Identify which cell holds the provided text, then report its (x, y) central coordinate. 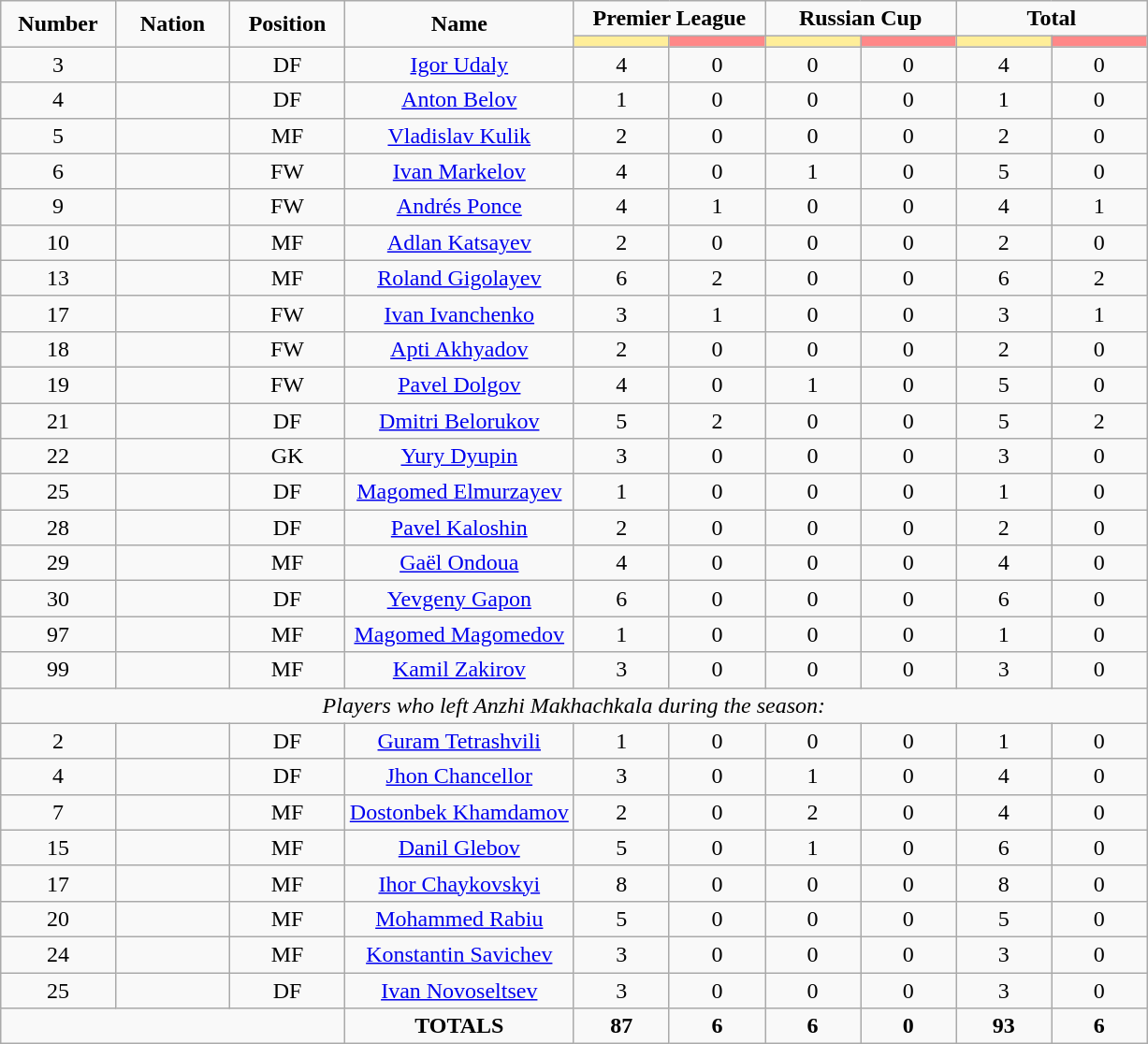
Dmitri Belorukov (458, 420)
Mohammed Rabiu (458, 919)
Ivan Novoseltsev (458, 991)
Players who left Anzhi Makhachkala during the season: (574, 705)
Konstantin Savichev (458, 954)
Andrés Ponce (458, 207)
Premier League (669, 19)
Apti Akhyadov (458, 349)
Nation (172, 24)
Ivan Markelov (458, 171)
99 (58, 670)
Guram Tetrashvili (458, 741)
Position (288, 24)
30 (58, 599)
18 (58, 349)
Magomed Elmurzayev (458, 492)
Roland Gigolayev (458, 278)
10 (58, 242)
Pavel Kaloshin (458, 528)
Adlan Katsayev (458, 242)
TOTALS (458, 1026)
20 (58, 919)
Number (58, 24)
19 (58, 384)
97 (58, 634)
15 (58, 848)
Danil Glebov (458, 848)
Pavel Dolgov (458, 384)
Yury Dyupin (458, 457)
Yevgeny Gapon (458, 599)
Ihor Chaykovskyi (458, 883)
28 (58, 528)
Gaël Ondoua (458, 563)
29 (58, 563)
Total (1052, 19)
Ivan Ivanchenko (458, 313)
Kamil Zakirov (458, 670)
7 (58, 812)
Name (458, 24)
9 (58, 207)
87 (621, 1026)
Magomed Magomedov (458, 634)
24 (58, 954)
22 (58, 457)
GK (288, 457)
Russian Cup (861, 19)
93 (1004, 1026)
21 (58, 420)
Dostonbek Khamdamov (458, 812)
Jhon Chancellor (458, 776)
Vladislav Kulik (458, 136)
Igor Udaly (458, 65)
13 (58, 278)
Anton Belov (458, 100)
